Return [x, y] of the center of cell containing provided text 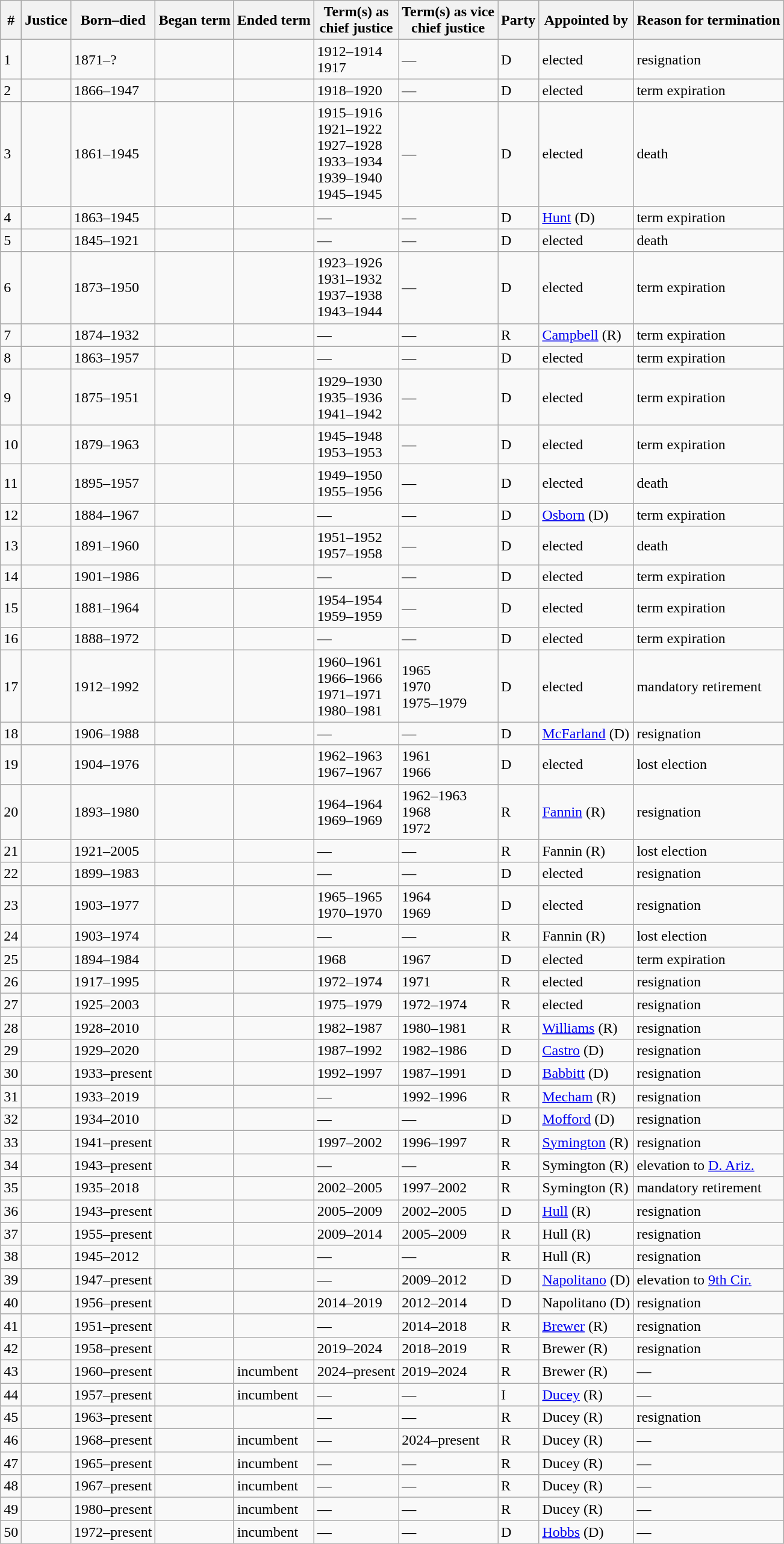
3 [11, 154]
Williams (R) [586, 1028]
1987–1992 [356, 1051]
# [11, 20]
1884–1967 [113, 515]
Justice [46, 20]
1962–196319681972 [448, 812]
37 [11, 1234]
1967–present [113, 1486]
16 [11, 639]
1875–1951 [113, 397]
Term(s) as vicechief justice [448, 20]
1881–1964 [113, 608]
50 [11, 1532]
1871–? [113, 59]
1955–present [113, 1234]
1971 [448, 982]
2012–2014 [448, 1303]
36 [11, 1211]
1918–1920 [356, 90]
1996–1997 [448, 1142]
1964–19641969–1969 [356, 812]
32 [11, 1119]
I [518, 1394]
1951–present [113, 1325]
1980–present [113, 1509]
Babbitt (D) [586, 1074]
1891–1960 [113, 546]
1992–1996 [448, 1097]
Appointed by [586, 20]
1933–2019 [113, 1097]
1972–present [113, 1532]
21 [11, 851]
1912–19141917 [356, 59]
24 [11, 936]
Hunt (D) [586, 217]
elevation to D. Ariz. [708, 1165]
1960–present [113, 1371]
44 [11, 1394]
Mecham (R) [586, 1097]
1903–1977 [113, 904]
1925–2003 [113, 1004]
Began term [194, 20]
1901–1986 [113, 577]
26 [11, 982]
1941–present [113, 1142]
1893–1980 [113, 812]
13 [11, 546]
1951–19521957–1958 [356, 546]
40 [11, 1303]
Ended term [273, 20]
41 [11, 1325]
1928–2010 [113, 1028]
48 [11, 1486]
1888–1972 [113, 639]
2 [11, 90]
1967 [448, 959]
2014–2018 [448, 1325]
30 [11, 1074]
17 [11, 686]
elevation to 9th Cir. [708, 1280]
1968–present [113, 1440]
29 [11, 1051]
2009–2012 [448, 1280]
1863–1945 [113, 217]
43 [11, 1371]
4 [11, 217]
39 [11, 1280]
Osborn (D) [586, 515]
15 [11, 608]
5 [11, 240]
1866–1947 [113, 90]
Born–died [113, 20]
1935–2018 [113, 1188]
31 [11, 1097]
2018–2019 [448, 1348]
1965–present [113, 1463]
1968 [356, 959]
1894–1984 [113, 959]
8 [11, 358]
45 [11, 1418]
1947–present [113, 1280]
1912–1992 [113, 686]
1933–present [113, 1074]
42 [11, 1348]
Mofford (D) [586, 1119]
1958–present [113, 1348]
1879–1963 [113, 444]
18 [11, 733]
1956–present [113, 1303]
19 [11, 765]
Campbell (R) [586, 335]
1960–19611966–19661971–19711980–1981 [356, 686]
1945–2012 [113, 1257]
10 [11, 444]
7 [11, 335]
38 [11, 1257]
1915–19161921–19221927–19281933–19341939–19401945–1945 [356, 154]
19611966 [448, 765]
6 [11, 288]
Hobbs (D) [586, 1532]
1962–19631967–1967 [356, 765]
1863–1957 [113, 358]
Reason for termination [708, 20]
1921–2005 [113, 851]
1929–2020 [113, 1051]
Party [518, 20]
35 [11, 1188]
1904–1976 [113, 765]
33 [11, 1142]
1 [11, 59]
22 [11, 874]
28 [11, 1028]
1923–19261931–19321937–19381943–1944 [356, 288]
9 [11, 397]
1903–1974 [113, 936]
1965–19651970–1970 [356, 904]
2014–2019 [356, 1303]
1929–19301935–19361941–1942 [356, 397]
1987–1991 [448, 1074]
46 [11, 1440]
1980–1981 [448, 1028]
Castro (D) [586, 1051]
1917–1995 [113, 982]
20 [11, 812]
23 [11, 904]
Term(s) aschief justice [356, 20]
McFarland (D) [586, 733]
1992–1997 [356, 1074]
14 [11, 577]
1874–1932 [113, 335]
49 [11, 1509]
1954–19541959–1959 [356, 608]
27 [11, 1004]
1899–1983 [113, 874]
34 [11, 1165]
11 [11, 483]
1861–1945 [113, 154]
1873–1950 [113, 288]
1845–1921 [113, 240]
19641969 [448, 904]
1934–2010 [113, 1119]
1906–1988 [113, 733]
1982–1986 [448, 1051]
1957–present [113, 1394]
1945–19481953–1953 [356, 444]
25 [11, 959]
1949–19501955–1956 [356, 483]
12 [11, 515]
196519701975–1979 [448, 686]
2009–2014 [356, 1234]
1982–1987 [356, 1028]
1975–1979 [356, 1004]
1963–present [113, 1418]
47 [11, 1463]
1895–1957 [113, 483]
